Determine the [x, y] coordinate at the center of the cell enclosing the given text.  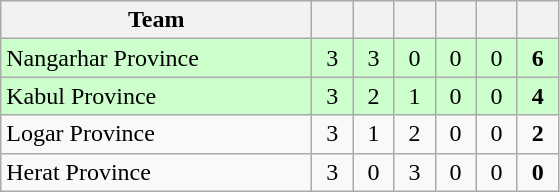
Nangarhar Province [156, 58]
Team [156, 20]
Herat Province [156, 172]
Kabul Province [156, 96]
Logar Province [156, 134]
6 [538, 58]
4 [538, 96]
